Determine the [X, Y] coordinate at the center of the cell enclosing the given text.  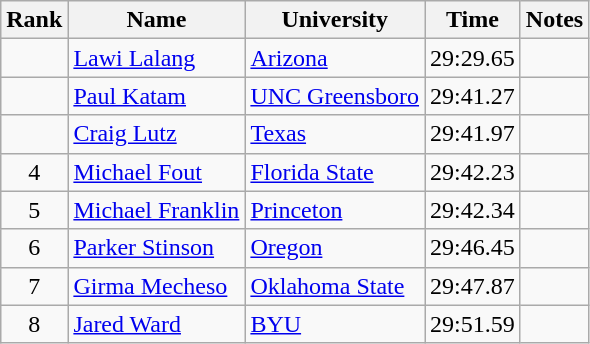
7 [34, 286]
29:51.59 [473, 324]
29:46.45 [473, 248]
29:29.65 [473, 58]
Time [473, 20]
Oklahoma State [335, 286]
29:42.23 [473, 172]
Oregon [335, 248]
Arizona [335, 58]
Florida State [335, 172]
Craig Lutz [156, 134]
4 [34, 172]
29:42.34 [473, 210]
29:47.87 [473, 286]
UNC Greensboro [335, 96]
Michael Franklin [156, 210]
5 [34, 210]
Name [156, 20]
Jared Ward [156, 324]
Notes [554, 20]
Princeton [335, 210]
29:41.27 [473, 96]
Parker Stinson [156, 248]
University [335, 20]
Texas [335, 134]
Lawi Lalang [156, 58]
Paul Katam [156, 96]
Rank [34, 20]
8 [34, 324]
29:41.97 [473, 134]
BYU [335, 324]
Michael Fout [156, 172]
Girma Mecheso [156, 286]
6 [34, 248]
